Identify which cell holds the provided text, then report its [X, Y] central coordinate. 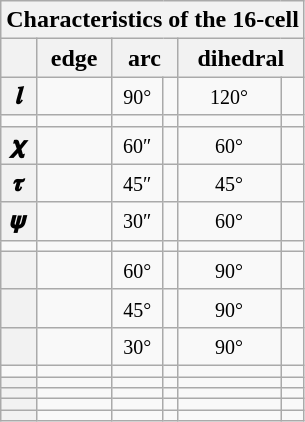
60″ [138, 145]
Characteristics of the 16-cell [153, 20]
𝒍 [19, 96]
edge [74, 58]
𝟁 [19, 221]
arc [145, 58]
𝝉 [19, 183]
45″ [138, 183]
30″ [138, 221]
dihedral [240, 58]
30° [138, 346]
120° [229, 96]
𝟀 [19, 145]
